Pinpoint the cell where the given text exists, returning its (x, y) midpoint coordinate. 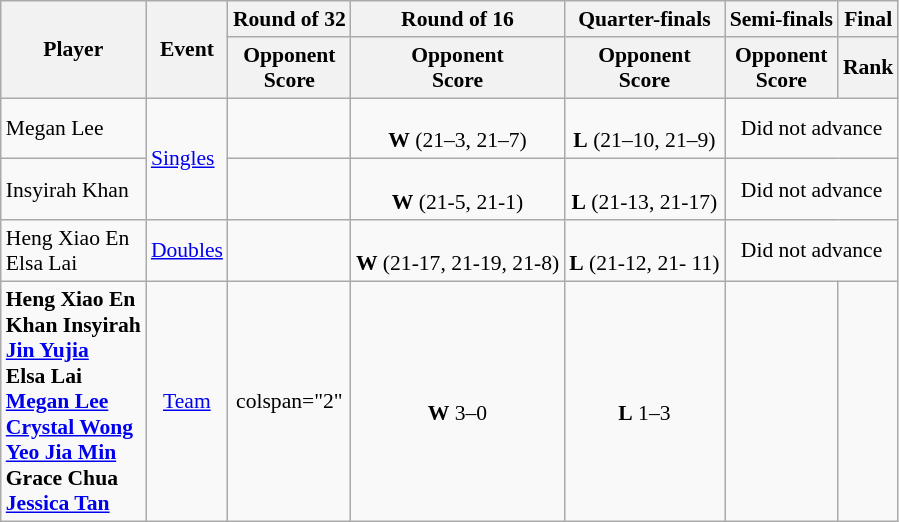
L 1–3 (644, 401)
L (21–10, 21–9) (644, 128)
L (21-12, 21- 11) (644, 250)
Doubles (187, 250)
Event (187, 50)
Final (868, 19)
Player (74, 50)
W (21-5, 21-1) (458, 190)
W (21-17, 21-19, 21-8) (458, 250)
Quarter-finals (644, 19)
Heng Xiao EnElsa Lai (74, 250)
Team (187, 401)
Round of 16 (458, 19)
Rank (868, 68)
Semi-finals (782, 19)
Megan Lee (74, 128)
Round of 32 (290, 19)
Heng Xiao EnKhan InsyirahJin YujiaElsa LaiMegan LeeCrystal WongYeo Jia MinGrace ChuaJessica Tan (74, 401)
L (21-13, 21-17) (644, 190)
W 3–0 (458, 401)
W (21–3, 21–7) (458, 128)
colspan="2" (290, 401)
Insyirah Khan (74, 190)
Singles (187, 159)
